Output the (X, Y) coordinate of the center of the cell containing the given text.  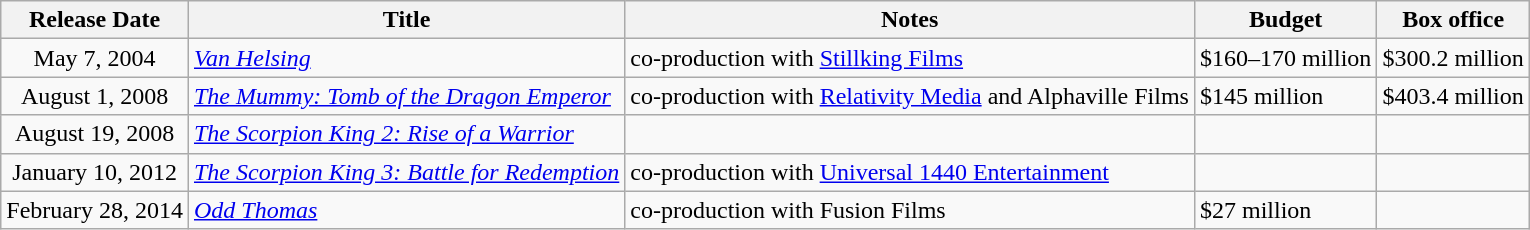
Box office (1453, 20)
Notes (910, 20)
$300.2 million (1453, 58)
Odd Thomas (406, 210)
co-production with Fusion Films (910, 210)
Title (406, 20)
$27 million (1285, 210)
The Scorpion King 3: Battle for Redemption (406, 172)
co-production with Stillking Films (910, 58)
August 1, 2008 (95, 96)
May 7, 2004 (95, 58)
$160–170 million (1285, 58)
August 19, 2008 (95, 134)
The Mummy: Tomb of the Dragon Emperor (406, 96)
Release Date (95, 20)
$145 million (1285, 96)
co-production with Universal 1440 Entertainment (910, 172)
February 28, 2014 (95, 210)
January 10, 2012 (95, 172)
$403.4 million (1453, 96)
Budget (1285, 20)
co-production with Relativity Media and Alphaville Films (910, 96)
The Scorpion King 2: Rise of a Warrior (406, 134)
Van Helsing (406, 58)
